Return the (x, y) coordinate for the center point of the cell that contains the specified text.  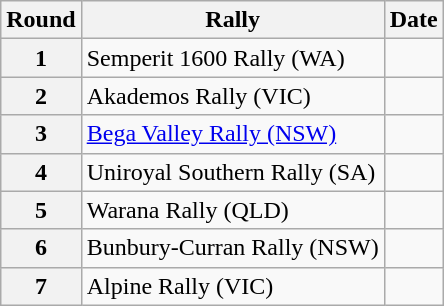
Date (414, 20)
7 (41, 286)
Bunbury-Curran Rally (NSW) (232, 248)
Alpine Rally (VIC) (232, 286)
2 (41, 96)
Akademos Rally (VIC) (232, 96)
5 (41, 210)
1 (41, 58)
Semperit 1600 Rally (WA) (232, 58)
Uniroyal Southern Rally (SA) (232, 172)
3 (41, 134)
Rally (232, 20)
Round (41, 20)
Warana Rally (QLD) (232, 210)
6 (41, 248)
Bega Valley Rally (NSW) (232, 134)
4 (41, 172)
